Provide the (X, Y) coordinate of the cell's center where the given text is located.  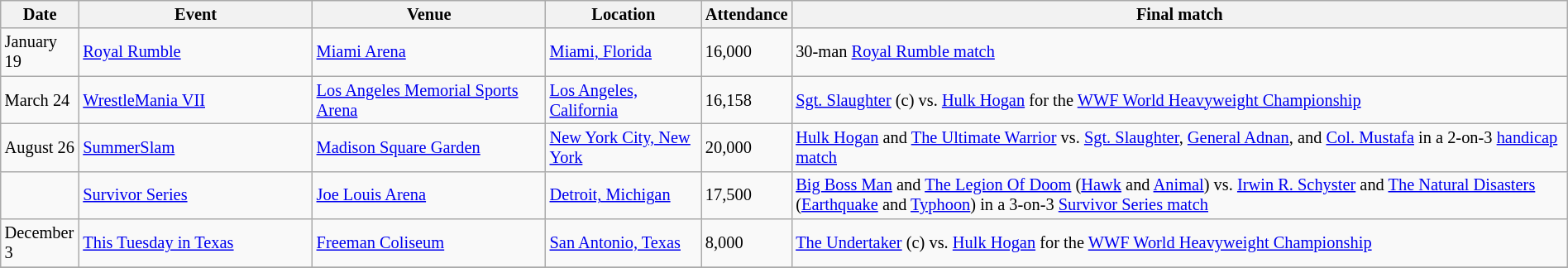
Royal Rumble (195, 52)
20,000 (746, 147)
Hulk Hogan and The Ultimate Warrior vs. Sgt. Slaughter, General Adnan, and Col. Mustafa in a 2-on-3 handicap match (1179, 147)
Joe Louis Arena (429, 195)
Survivor Series (195, 195)
Sgt. Slaughter (c) vs. Hulk Hogan for the WWF World Heavyweight Championship (1179, 100)
Los Angeles, California (624, 100)
December 3 (40, 243)
Detroit, Michigan (624, 195)
16,000 (746, 52)
Miami, Florida (624, 52)
This Tuesday in Texas (195, 243)
16,158 (746, 100)
Los Angeles Memorial Sports Arena (429, 100)
Miami Arena (429, 52)
8,000 (746, 243)
Madison Square Garden (429, 147)
The Undertaker (c) vs. Hulk Hogan for the WWF World Heavyweight Championship (1179, 243)
New York City, New York (624, 147)
SummerSlam (195, 147)
Freeman Coliseum (429, 243)
Date (40, 14)
Attendance (746, 14)
Venue (429, 14)
San Antonio, Texas (624, 243)
Final match (1179, 14)
Event (195, 14)
January 19 (40, 52)
WrestleMania VII (195, 100)
August 26 (40, 147)
17,500 (746, 195)
March 24 (40, 100)
Location (624, 14)
30-man Royal Rumble match (1179, 52)
